Search for the cell housing the specified text and yield its [X, Y] center coordinate. 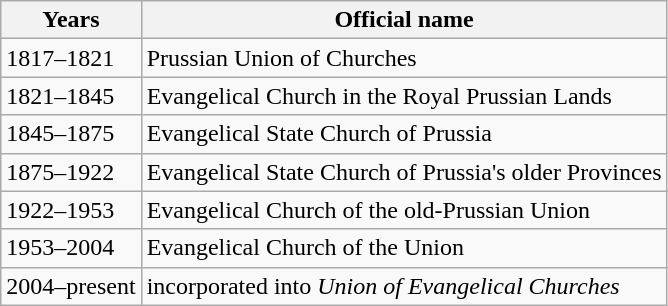
Years [71, 20]
1875–1922 [71, 172]
1922–1953 [71, 210]
Evangelical State Church of Prussia's older Provinces [404, 172]
Evangelical State Church of Prussia [404, 134]
1845–1875 [71, 134]
Evangelical Church of the Union [404, 248]
incorporated into Union of Evangelical Churches [404, 286]
1953–2004 [71, 248]
Evangelical Church of the old-Prussian Union [404, 210]
Prussian Union of Churches [404, 58]
1821–1845 [71, 96]
Official name [404, 20]
1817–1821 [71, 58]
2004–present [71, 286]
Evangelical Church in the Royal Prussian Lands [404, 96]
